Identify which cell holds the provided text, then report its [X, Y] central coordinate. 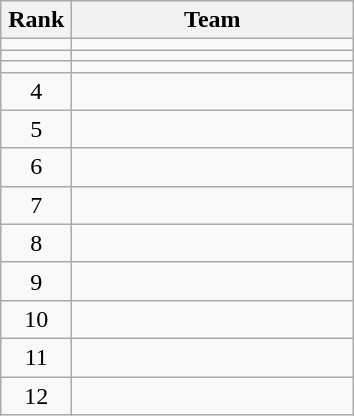
7 [36, 205]
6 [36, 167]
9 [36, 281]
Team [212, 20]
Rank [36, 20]
10 [36, 319]
12 [36, 395]
5 [36, 129]
8 [36, 243]
11 [36, 357]
4 [36, 91]
